Output the (X, Y) coordinate of the center of the cell containing the given text.  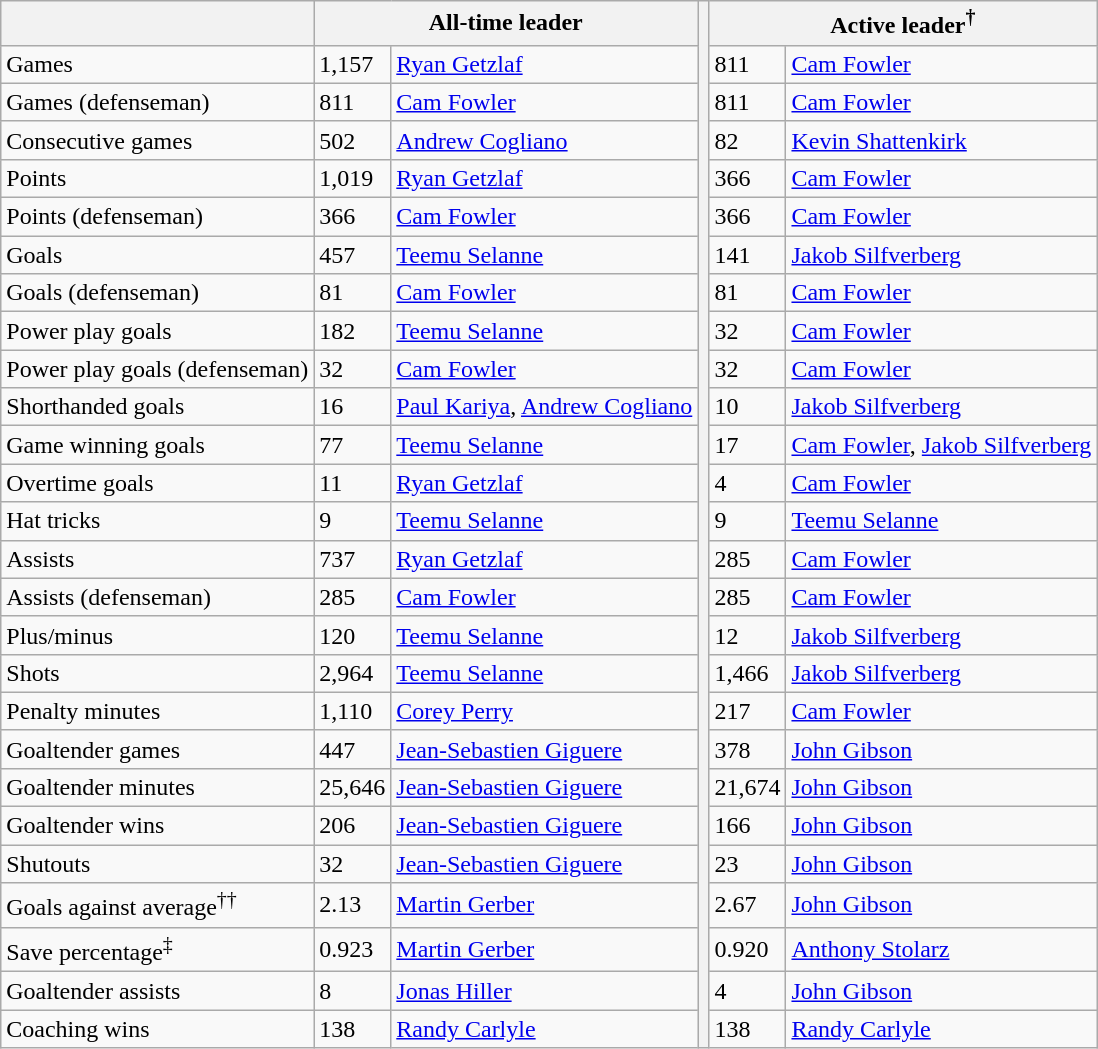
All-time leader (506, 24)
11 (352, 483)
Anthony Stolarz (942, 950)
447 (352, 749)
2.13 (352, 906)
217 (748, 711)
Overtime goals (158, 483)
Goals (defenseman) (158, 293)
Goaltender minutes (158, 787)
Shots (158, 673)
1,110 (352, 711)
Shorthanded goals (158, 407)
8 (352, 991)
Goaltender games (158, 749)
166 (748, 826)
Consecutive games (158, 140)
Penalty minutes (158, 711)
Andrew Cogliano (544, 140)
Plus/minus (158, 635)
Points (158, 178)
Save percentage‡ (158, 950)
1,019 (352, 178)
17 (748, 445)
Games (158, 64)
502 (352, 140)
182 (352, 331)
1,157 (352, 64)
Game winning goals (158, 445)
10 (748, 407)
Assists (158, 559)
Games (defenseman) (158, 102)
Active leader† (903, 24)
0.923 (352, 950)
Hat tricks (158, 521)
206 (352, 826)
1,466 (748, 673)
82 (748, 140)
Assists (defenseman) (158, 597)
77 (352, 445)
378 (748, 749)
2,964 (352, 673)
Goaltender assists (158, 991)
Goals against average†† (158, 906)
Jonas Hiller (544, 991)
141 (748, 255)
2.67 (748, 906)
16 (352, 407)
21,674 (748, 787)
Kevin Shattenkirk (942, 140)
457 (352, 255)
Power play goals (158, 331)
Shutouts (158, 864)
Power play goals (defenseman) (158, 369)
Goals (158, 255)
Paul Kariya, Andrew Cogliano (544, 407)
Corey Perry (544, 711)
Coaching wins (158, 1029)
Goaltender wins (158, 826)
12 (748, 635)
0.920 (748, 950)
Cam Fowler, Jakob Silfverberg (942, 445)
23 (748, 864)
25,646 (352, 787)
737 (352, 559)
Points (defenseman) (158, 217)
120 (352, 635)
